Scan for the cell matching the given text and deliver its [x, y] coordinate at center. 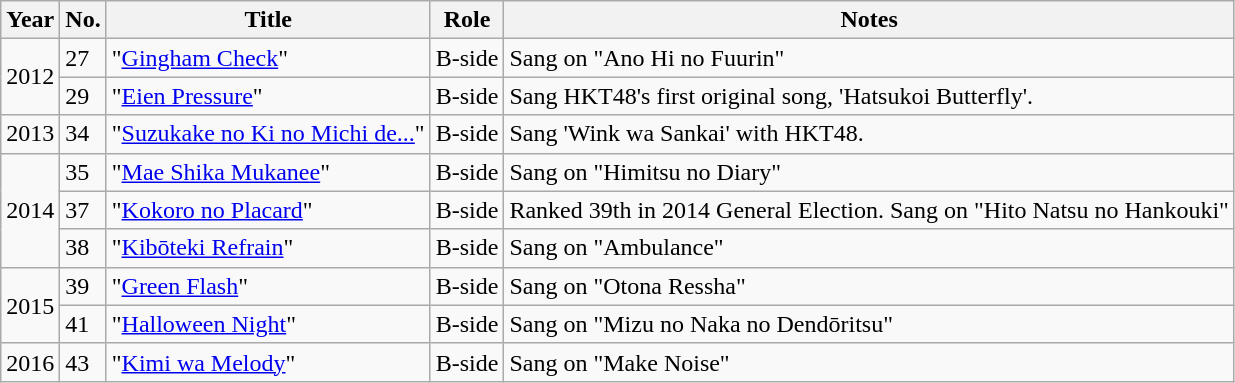
2016 [30, 362]
"Gingham Check" [268, 58]
34 [83, 134]
No. [83, 20]
2014 [30, 210]
"Kokoro no Placard" [268, 210]
43 [83, 362]
"Mae Shika Mukanee" [268, 172]
"Halloween Night" [268, 324]
2013 [30, 134]
29 [83, 96]
"Eien Pressure" [268, 96]
Sang on "Ano Hi no Fuurin" [870, 58]
Title [268, 20]
"Suzukake no Ki no Michi de..." [268, 134]
Year [30, 20]
Sang on "Mizu no Naka no Dendōritsu" [870, 324]
41 [83, 324]
Sang on "Himitsu no Diary" [870, 172]
38 [83, 248]
Sang on "Otona Ressha" [870, 286]
Notes [870, 20]
Sang on "Ambulance" [870, 248]
39 [83, 286]
Role [467, 20]
27 [83, 58]
Sang on "Make Noise" [870, 362]
35 [83, 172]
"Green Flash" [268, 286]
"Kimi wa Melody" [268, 362]
Ranked 39th in 2014 General Election. Sang on "Hito Natsu no Hankouki" [870, 210]
Sang HKT48's first original song, 'Hatsukoi Butterfly'. [870, 96]
37 [83, 210]
"Kibōteki Refrain" [268, 248]
2012 [30, 77]
Sang 'Wink wa Sankai' with HKT48. [870, 134]
2015 [30, 305]
